Find where the given text appears and provide that cell's center as (x, y) coordinate. 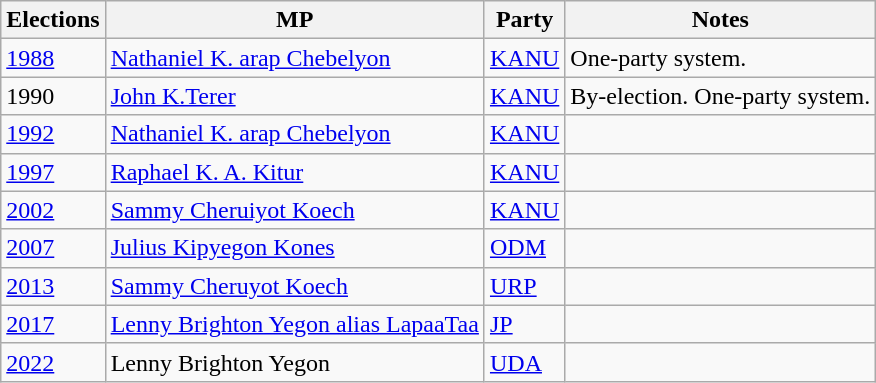
Lenny Brighton Yegon (294, 362)
Party (524, 20)
MP (294, 20)
John K.Terer (294, 96)
URP (524, 286)
Sammy Cheruyot Koech (294, 286)
2013 (53, 286)
Raphael K. A. Kitur (294, 172)
2007 (53, 248)
2017 (53, 324)
1988 (53, 58)
Elections (53, 20)
One-party system. (720, 58)
UDA (524, 362)
Sammy Cheruiyot Koech (294, 210)
JP (524, 324)
1997 (53, 172)
By-election. One-party system. (720, 96)
Notes (720, 20)
2022 (53, 362)
ODM (524, 248)
1990 (53, 96)
2002 (53, 210)
Julius Kipyegon Kones (294, 248)
Lenny Brighton Yegon alias LapaaTaa (294, 324)
1992 (53, 134)
